Scan for the cell matching the given text and deliver its [x, y] coordinate at center. 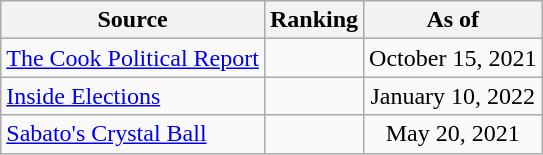
Ranking [314, 20]
Source [133, 20]
As of [453, 20]
May 20, 2021 [453, 134]
Inside Elections [133, 96]
The Cook Political Report [133, 58]
Sabato's Crystal Ball [133, 134]
January 10, 2022 [453, 96]
October 15, 2021 [453, 58]
